Output the [x, y] coordinate of the center of the cell containing the given text.  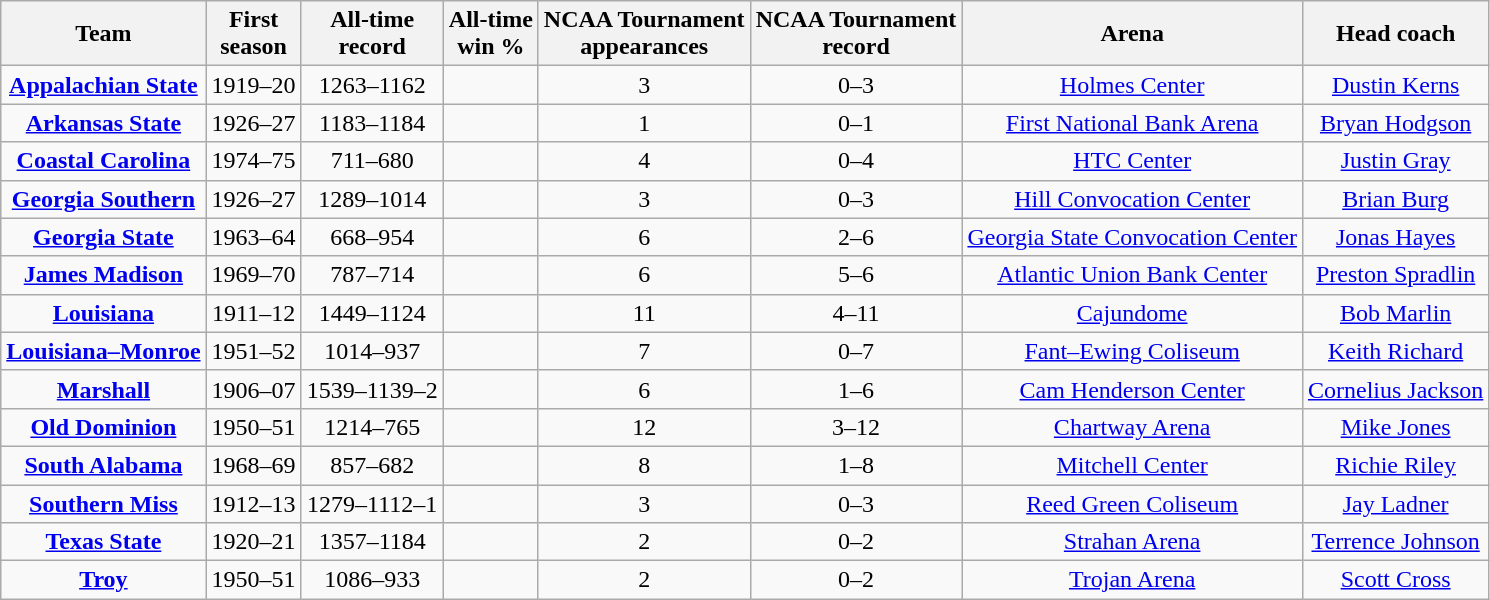
Arena [1132, 34]
Strahan Arena [1132, 542]
1969–70 [254, 275]
Troy [104, 580]
2–6 [856, 237]
Old Dominion [104, 427]
All-timewin % [490, 34]
1–8 [856, 465]
5–6 [856, 275]
NCAA Tournamentrecord [856, 34]
Appalachian State [104, 85]
Team [104, 34]
Cajundome [1132, 313]
Bob Marlin [1395, 313]
1449–1124 [372, 313]
Firstseason [254, 34]
Southern Miss [104, 503]
Terrence Johnson [1395, 542]
Mike Jones [1395, 427]
1920–21 [254, 542]
Scott Cross [1395, 580]
Cornelius Jackson [1395, 389]
Louisiana [104, 313]
Arkansas State [104, 123]
Cam Henderson Center [1132, 389]
1963–64 [254, 237]
1357–1184 [372, 542]
1183–1184 [372, 123]
First National Bank Arena [1132, 123]
1974–75 [254, 161]
1539–1139–2 [372, 389]
0–7 [856, 351]
8 [644, 465]
Georgia State Convocation Center [1132, 237]
Chartway Arena [1132, 427]
857–682 [372, 465]
1279–1112–1 [372, 503]
Brian Burg [1395, 199]
1912–13 [254, 503]
Reed Green Coliseum [1132, 503]
711–680 [372, 161]
Fant–Ewing Coliseum [1132, 351]
1263–1162 [372, 85]
7 [644, 351]
1214–765 [372, 427]
1919–20 [254, 85]
Louisiana–Monroe [104, 351]
Hill Convocation Center [1132, 199]
Atlantic Union Bank Center [1132, 275]
Marshall [104, 389]
1968–69 [254, 465]
Preston Spradlin [1395, 275]
Jay Ladner [1395, 503]
Jonas Hayes [1395, 237]
1014–937 [372, 351]
NCAA Tournamentappearances [644, 34]
James Madison [104, 275]
4–11 [856, 313]
787–714 [372, 275]
1289–1014 [372, 199]
0–4 [856, 161]
Texas State [104, 542]
Justin Gray [1395, 161]
HTC Center [1132, 161]
1951–52 [254, 351]
Trojan Arena [1132, 580]
Head coach [1395, 34]
Mitchell Center [1132, 465]
11 [644, 313]
1 [644, 123]
668–954 [372, 237]
3–12 [856, 427]
1086–933 [372, 580]
Coastal Carolina [104, 161]
1–6 [856, 389]
All-timerecord [372, 34]
Bryan Hodgson [1395, 123]
Richie Riley [1395, 465]
Georgia State [104, 237]
1906–07 [254, 389]
1911–12 [254, 313]
South Alabama [104, 465]
4 [644, 161]
Keith Richard [1395, 351]
Holmes Center [1132, 85]
Georgia Southern [104, 199]
0–1 [856, 123]
Dustin Kerns [1395, 85]
12 [644, 427]
